Return [x, y] of the center of cell containing provided text 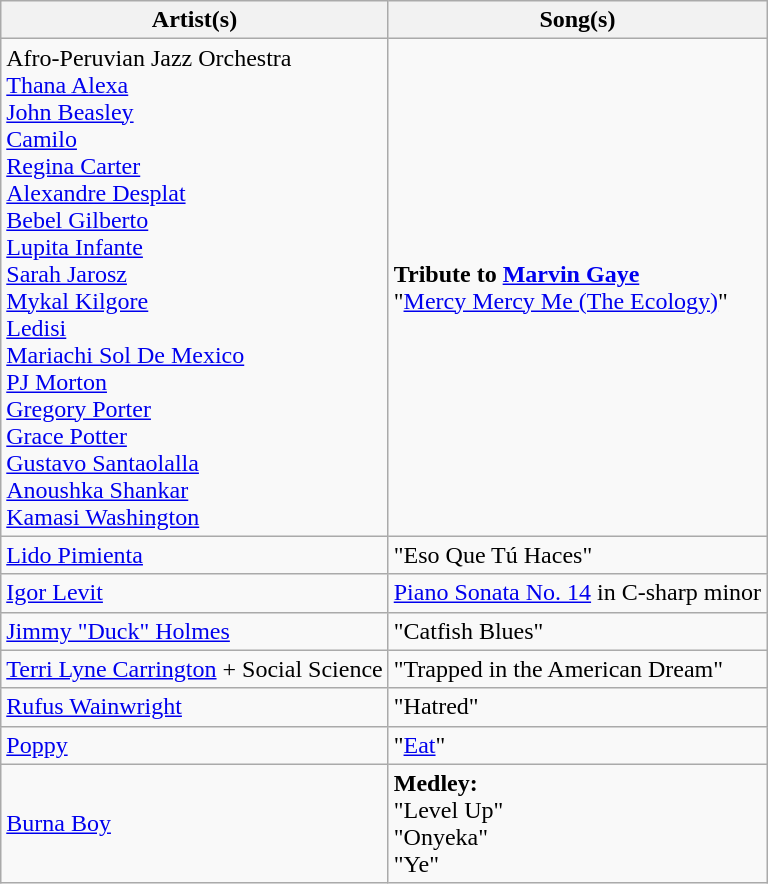
Piano Sonata No. 14 in C-sharp minor [577, 593]
"Eat" [577, 745]
Igor Levit [194, 593]
Terri Lyne Carrington + Social Science [194, 669]
"Catfish Blues" [577, 631]
"Trapped in the American Dream" [577, 669]
"Eso Que Tú Haces" [577, 555]
Tribute to Marvin Gaye "Mercy Mercy Me (The Ecology)" [577, 288]
Jimmy "Duck" Holmes [194, 631]
Song(s) [577, 20]
Medley:"Level Up""Onyeka""Ye" [577, 824]
Poppy [194, 745]
Rufus Wainwright [194, 707]
Burna Boy [194, 824]
Artist(s) [194, 20]
Lido Pimienta [194, 555]
"Hatred" [577, 707]
